Extract the (x, y) coordinate from the center of the cell holding the provided text.  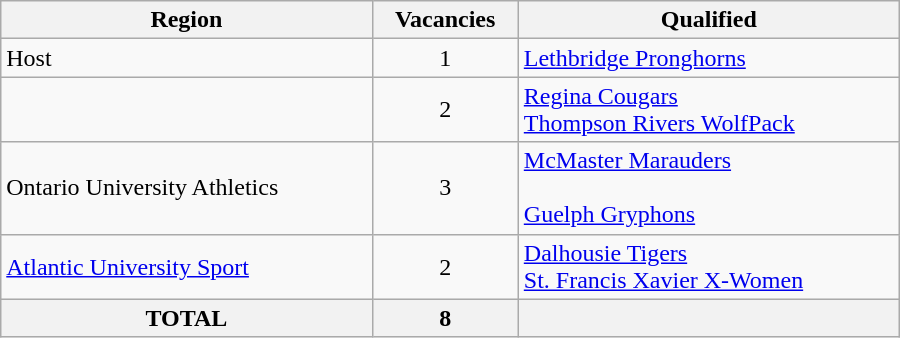
Vacancies (445, 20)
3 (445, 188)
Ontario University Athletics (186, 188)
Region (186, 20)
McMaster Marauders Guelph Gryphons (708, 188)
8 (445, 318)
Host (186, 58)
Lethbridge Pronghorns (708, 58)
1 (445, 58)
Qualified (708, 20)
TOTAL (186, 318)
Atlantic University Sport (186, 266)
Dalhousie Tigers St. Francis Xavier X-Women (708, 266)
Regina Cougars Thompson Rivers WolfPack (708, 110)
